Pinpoint the cell where the given text exists, returning its (X, Y) midpoint coordinate. 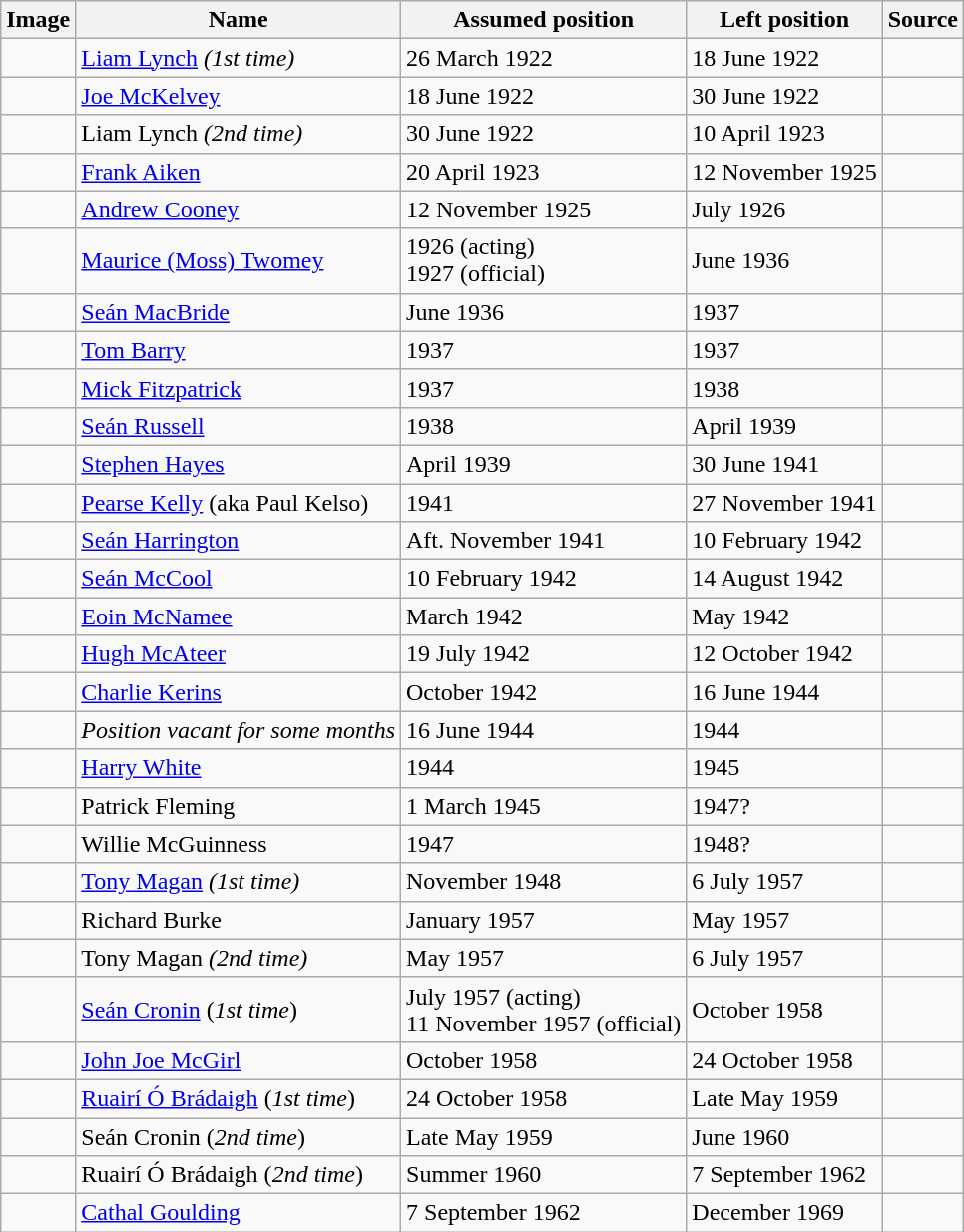
Name (239, 20)
March 1942 (544, 616)
1947? (784, 806)
Richard Burke (239, 920)
Seán Harrington (239, 541)
Aft. November 1941 (544, 541)
Summer 1960 (544, 1175)
1948? (784, 844)
Seán Cronin (1st time) (239, 1010)
27 November 1941 (784, 502)
May 1942 (784, 616)
Seán McCool (239, 579)
1941 (544, 502)
July 1957 (acting)11 November 1957 (official) (544, 1010)
Andrew Cooney (239, 209)
Seán Cronin (2nd time) (239, 1136)
Assumed position (544, 20)
Joe McKelvey (239, 96)
Patrick Fleming (239, 806)
Left position (784, 20)
December 1969 (784, 1213)
Ruairí Ó Brádaigh (2nd time) (239, 1175)
Eoin McNamee (239, 616)
10 April 1923 (784, 134)
Pearse Kelly (aka Paul Kelso) (239, 502)
July 1926 (784, 209)
Ruairí Ó Brádaigh (1st time) (239, 1098)
Cathal Goulding (239, 1213)
20 April 1923 (544, 172)
19 July 1942 (544, 654)
Tony Magan (2nd time) (239, 958)
John Joe McGirl (239, 1060)
Seán Russell (239, 426)
Liam Lynch (1st time) (239, 58)
October 1942 (544, 692)
Stephen Hayes (239, 464)
1926 (acting)1927 (official) (544, 261)
Hugh McAteer (239, 654)
Willie McGuinness (239, 844)
30 June 1941 (784, 464)
Liam Lynch (2nd time) (239, 134)
Harry White (239, 768)
Charlie Kerins (239, 692)
Frank Aiken (239, 172)
1947 (544, 844)
Mick Fitzpatrick (239, 388)
Position vacant for some months (239, 730)
Source (922, 20)
June 1960 (784, 1136)
12 October 1942 (784, 654)
Maurice (Moss) Twomey (239, 261)
Image (38, 20)
26 March 1922 (544, 58)
1945 (784, 768)
1 March 1945 (544, 806)
Tom Barry (239, 350)
January 1957 (544, 920)
Seán MacBride (239, 312)
November 1948 (544, 882)
14 August 1942 (784, 579)
Tony Magan (1st time) (239, 882)
